Locate the cell with the specified text and output its [x, y] center coordinate. 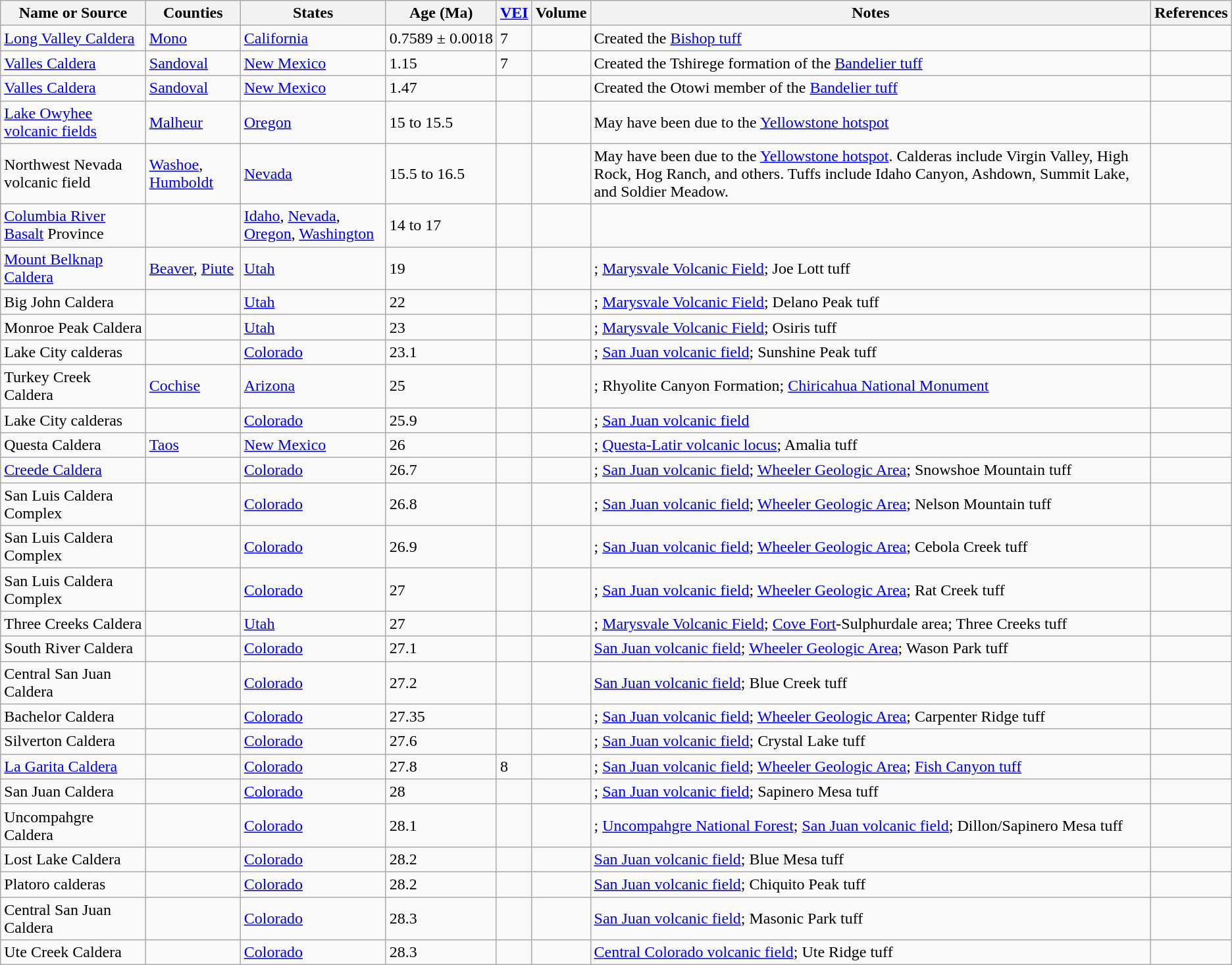
Uncompahgre Caldera [73, 825]
Lake Owyhee volcanic fields [73, 122]
26.9 [441, 547]
1.15 [441, 63]
; San Juan volcanic field; Crystal Lake tuff [871, 741]
Three Creeks Caldera [73, 624]
27.6 [441, 741]
27.8 [441, 766]
23 [441, 327]
Turkey Creek Caldera [73, 385]
Lost Lake Caldera [73, 859]
Silverton Caldera [73, 741]
22 [441, 302]
Oregon [313, 122]
; Uncompahgre National Forest; San Juan volcanic field; Dillon/Sapinero Mesa tuff [871, 825]
; San Juan volcanic field; Wheeler Geologic Area; Cebola Creek tuff [871, 547]
26 [441, 445]
28 [441, 791]
Counties [193, 13]
27.2 [441, 683]
Northwest Nevada volcanic field [73, 174]
; San Juan volcanic field; Wheeler Geologic Area; Carpenter Ridge tuff [871, 716]
15.5 to 16.5 [441, 174]
Volume [561, 13]
; Rhyolite Canyon Formation; Chiricahua National Monument [871, 385]
Created the Bishop tuff [871, 38]
25.9 [441, 420]
San Juan volcanic field; Chiquito Peak tuff [871, 884]
San Juan volcanic field; Blue Mesa tuff [871, 859]
23.1 [441, 352]
28.1 [441, 825]
Created the Tshirege formation of the Bandelier tuff [871, 63]
La Garita Caldera [73, 766]
Arizona [313, 385]
Platoro calderas [73, 884]
Created the Otowi member of the Bandelier tuff [871, 88]
States [313, 13]
; Marysvale Volcanic Field; Delano Peak tuff [871, 302]
Questa Caldera [73, 445]
27.1 [441, 649]
15 to 15.5 [441, 122]
Cochise [193, 385]
Big John Caldera [73, 302]
San Juan volcanic field; Blue Creek tuff [871, 683]
Washoe, Humboldt [193, 174]
VEI [514, 13]
; Marysvale Volcanic Field; Osiris tuff [871, 327]
; San Juan volcanic field; Sunshine Peak tuff [871, 352]
Mono [193, 38]
Columbia River Basalt Province [73, 225]
Nevada [313, 174]
25 [441, 385]
Name or Source [73, 13]
Notes [871, 13]
; Questa-Latir volcanic locus; Amalia tuff [871, 445]
27.35 [441, 716]
Creede Caldera [73, 470]
California [313, 38]
; San Juan volcanic field [871, 420]
Age (Ma) [441, 13]
Mount Belknap Caldera [73, 268]
1.47 [441, 88]
Malheur [193, 122]
; San Juan volcanic field; Wheeler Geologic Area; Rat Creek tuff [871, 589]
San Juan Caldera [73, 791]
Bachelor Caldera [73, 716]
San Juan volcanic field; Masonic Park tuff [871, 918]
South River Caldera [73, 649]
19 [441, 268]
References [1191, 13]
May have been due to the Yellowstone hotspot [871, 122]
Long Valley Caldera [73, 38]
26.8 [441, 504]
Beaver, Piute [193, 268]
; San Juan volcanic field; Wheeler Geologic Area; Snowshoe Mountain tuff [871, 470]
; San Juan volcanic field; Wheeler Geologic Area; Fish Canyon tuff [871, 766]
26.7 [441, 470]
; San Juan volcanic field; Wheeler Geologic Area; Nelson Mountain tuff [871, 504]
Monroe Peak Caldera [73, 327]
0.7589 ± 0.0018 [441, 38]
; Marysvale Volcanic Field; Cove Fort-Sulphurdale area; Three Creeks tuff [871, 624]
8 [514, 766]
14 to 17 [441, 225]
Idaho, Nevada, Oregon, Washington [313, 225]
San Juan volcanic field; Wheeler Geologic Area; Wason Park tuff [871, 649]
Ute Creek Caldera [73, 953]
Central Colorado volcanic field; Ute Ridge tuff [871, 953]
; San Juan volcanic field; Sapinero Mesa tuff [871, 791]
Taos [193, 445]
; Marysvale Volcanic Field; Joe Lott tuff [871, 268]
